Extract the [x, y] coordinate from the center of the cell holding the provided text.  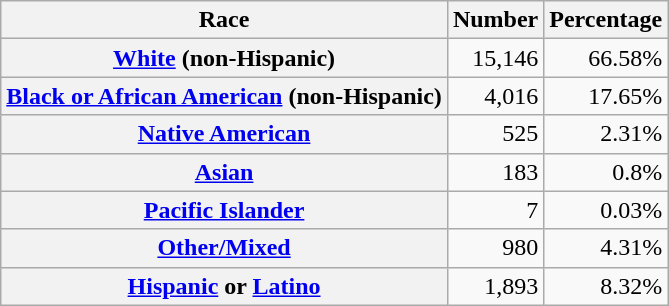
0.8% [606, 172]
Number [495, 20]
15,146 [495, 58]
0.03% [606, 210]
4.31% [606, 248]
1,893 [495, 286]
Percentage [606, 20]
8.32% [606, 286]
17.65% [606, 96]
525 [495, 134]
7 [495, 210]
Pacific Islander [224, 210]
Black or African American (non-Hispanic) [224, 96]
66.58% [606, 58]
White (non-Hispanic) [224, 58]
Other/Mixed [224, 248]
Race [224, 20]
2.31% [606, 134]
4,016 [495, 96]
Native American [224, 134]
183 [495, 172]
980 [495, 248]
Asian [224, 172]
Hispanic or Latino [224, 286]
